Scan for the cell matching the given text and deliver its (X, Y) coordinate at center. 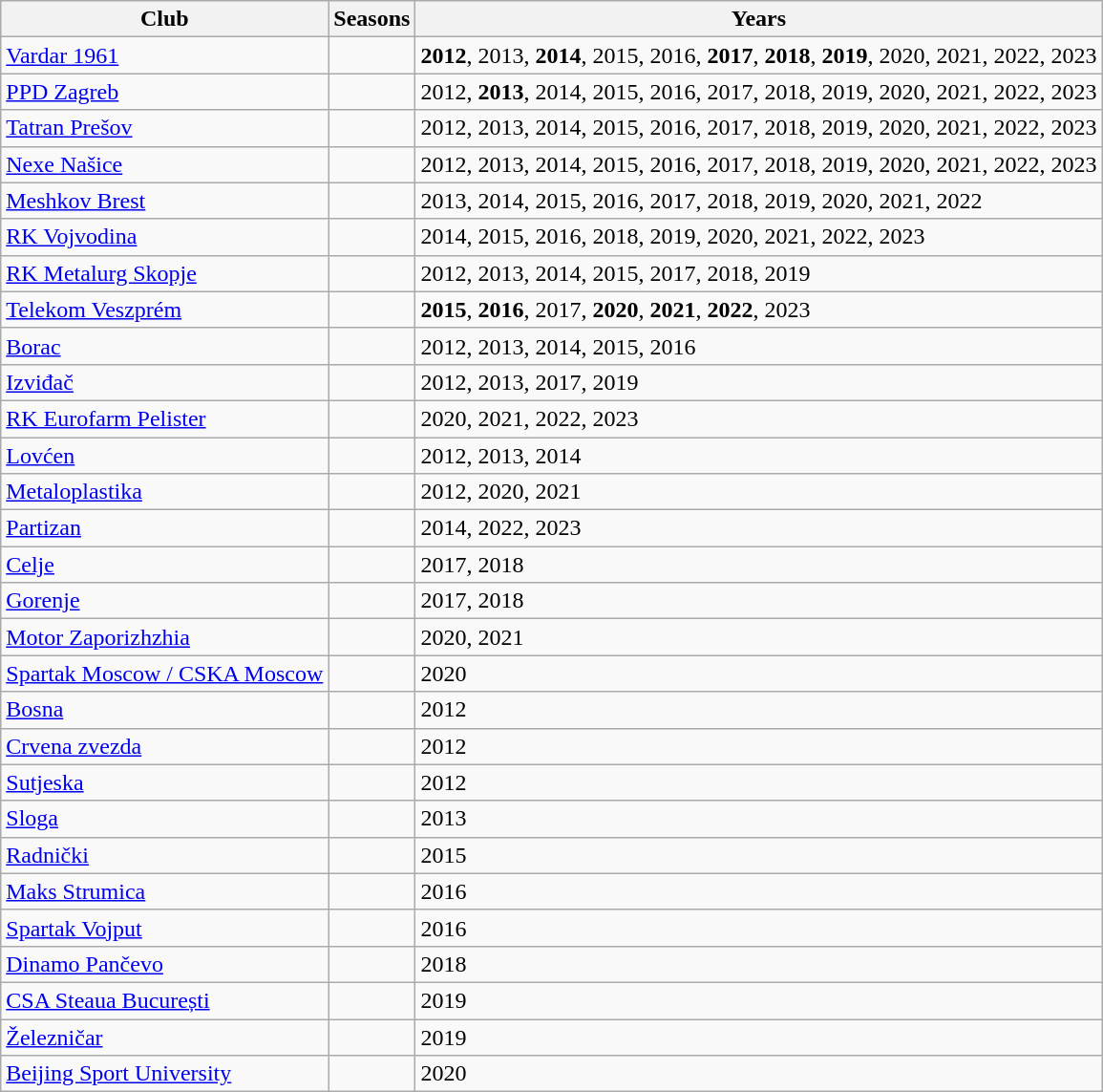
Meshkov Brest (164, 201)
RK Metalurg Skopje (164, 273)
2012, 2013, 2014, 2015, 2016 (758, 346)
2012, 2013, 2014 (758, 456)
Bosna (164, 710)
2012, 2013, 2017, 2019 (758, 382)
Telekom Veszprém (164, 310)
Tatran Prešov (164, 128)
Celje (164, 565)
2014, 2022, 2023 (758, 528)
Lovćen (164, 456)
Partizan (164, 528)
Motor Zaporizhzhia (164, 637)
Seasons (372, 19)
2020, 2021, 2022, 2023 (758, 418)
Radnički (164, 855)
Years (758, 19)
Vardar 1961 (164, 55)
Crvena zvezda (164, 746)
Izviđač (164, 382)
Železničar (164, 1037)
2013 (758, 819)
PPD Zagreb (164, 92)
Spartak Vojput (164, 928)
Spartak Moscow / CSKA Moscow (164, 674)
Beijing Sport University (164, 1074)
Sloga (164, 819)
2018 (758, 964)
Club (164, 19)
Dinamo Pančevo (164, 964)
2020, 2021 (758, 637)
2015 (758, 855)
2012, 2020, 2021 (758, 492)
Nexe Našice (164, 164)
CSA Steaua București (164, 1000)
RK Vojvodina (164, 237)
2015, 2016, 2017, 2020, 2021, 2022, 2023 (758, 310)
Sutjeska (164, 782)
Borac (164, 346)
2013, 2014, 2015, 2016, 2017, 2018, 2019, 2020, 2021, 2022 (758, 201)
2014, 2015, 2016, 2018, 2019, 2020, 2021, 2022, 2023 (758, 237)
RK Eurofarm Pelister (164, 418)
Metaloplastika (164, 492)
2012, 2013, 2014, 2015, 2017, 2018, 2019 (758, 273)
Maks Strumica (164, 891)
Gorenje (164, 601)
